Provide the [x, y] coordinate of the cell's center where the given text is located.  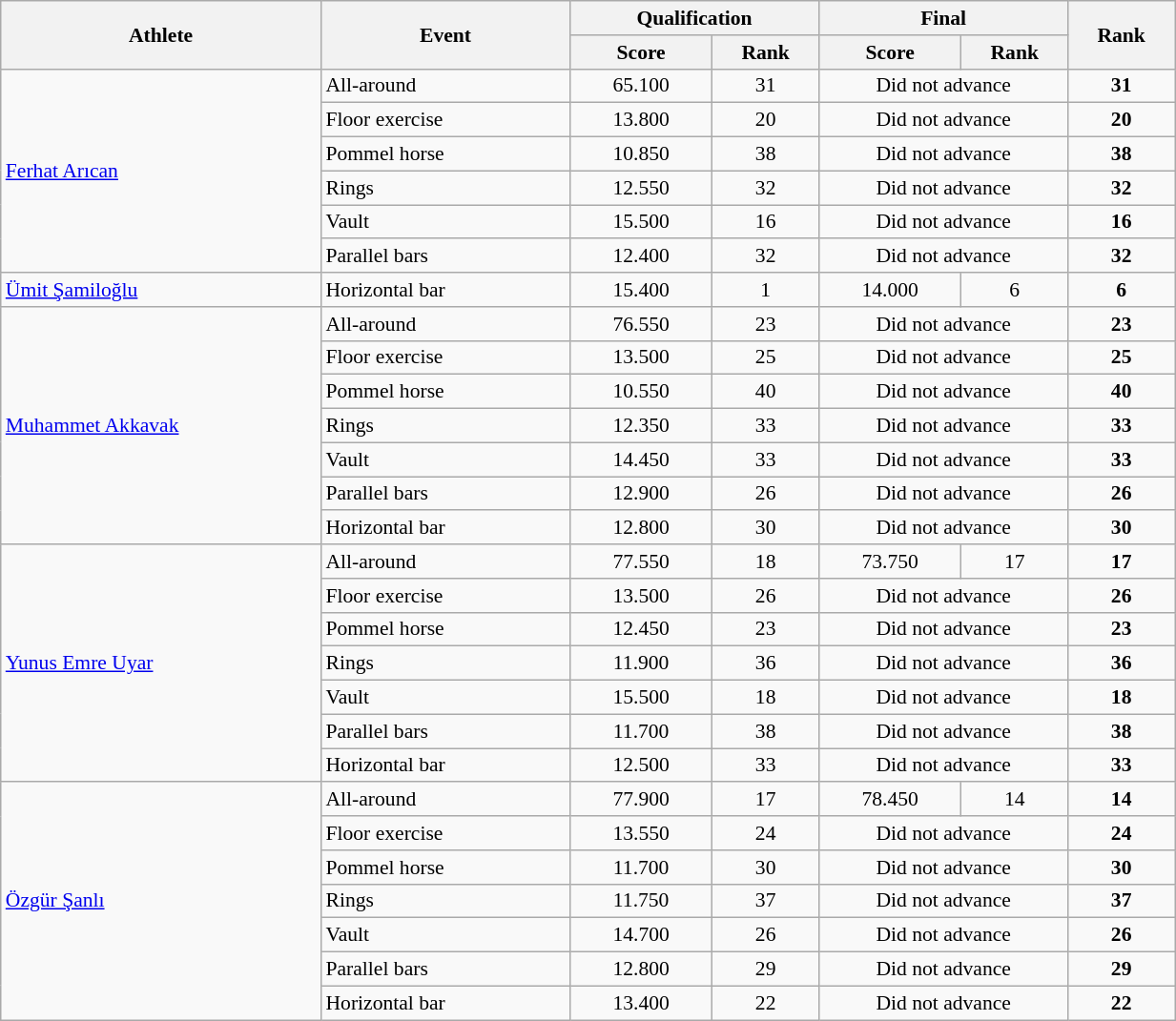
Qualification [694, 18]
73.750 [891, 562]
13.400 [641, 1003]
14.450 [641, 459]
Muhammet Akkavak [161, 425]
Final [944, 18]
12.400 [641, 256]
13.800 [641, 120]
65.100 [641, 86]
Ümit Şamiloğlu [161, 290]
11.750 [641, 901]
Özgür Şanlı [161, 902]
12.450 [641, 629]
11.900 [641, 664]
77.900 [641, 800]
1 [766, 290]
Yunus Emre Uyar [161, 664]
78.450 [891, 800]
Event [444, 34]
Ferhat Arıcan [161, 171]
77.550 [641, 562]
10.850 [641, 154]
10.550 [641, 392]
15.400 [641, 290]
12.900 [641, 494]
13.550 [641, 833]
12.500 [641, 766]
12.350 [641, 426]
12.550 [641, 188]
Athlete [161, 34]
14.000 [891, 290]
14.700 [641, 935]
76.550 [641, 324]
